Scan for the cell matching the given text and deliver its [x, y] coordinate at center. 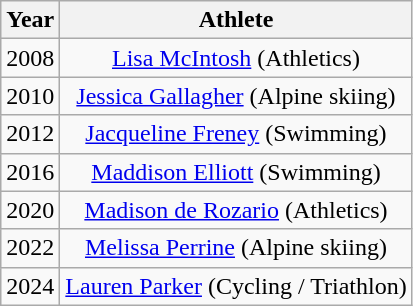
Melissa Perrine (Alpine skiing) [236, 248]
Lisa McIntosh (Athletics) [236, 58]
Maddison Elliott (Swimming) [236, 172]
2008 [30, 58]
2024 [30, 286]
2012 [30, 134]
Jacqueline Freney (Swimming) [236, 134]
2016 [30, 172]
Madison de Rozario (Athletics) [236, 210]
2020 [30, 210]
Year [30, 20]
2010 [30, 96]
Lauren Parker (Cycling / Triathlon) [236, 286]
Jessica Gallagher (Alpine skiing) [236, 96]
2022 [30, 248]
Athlete [236, 20]
